Output the [x, y] coordinate of the center of the cell containing the given text.  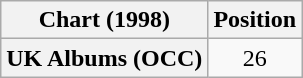
Chart (1998) [104, 20]
26 [255, 58]
Position [255, 20]
UK Albums (OCC) [104, 58]
